Determine the (x, y) coordinate at the center of the cell enclosing the given text.  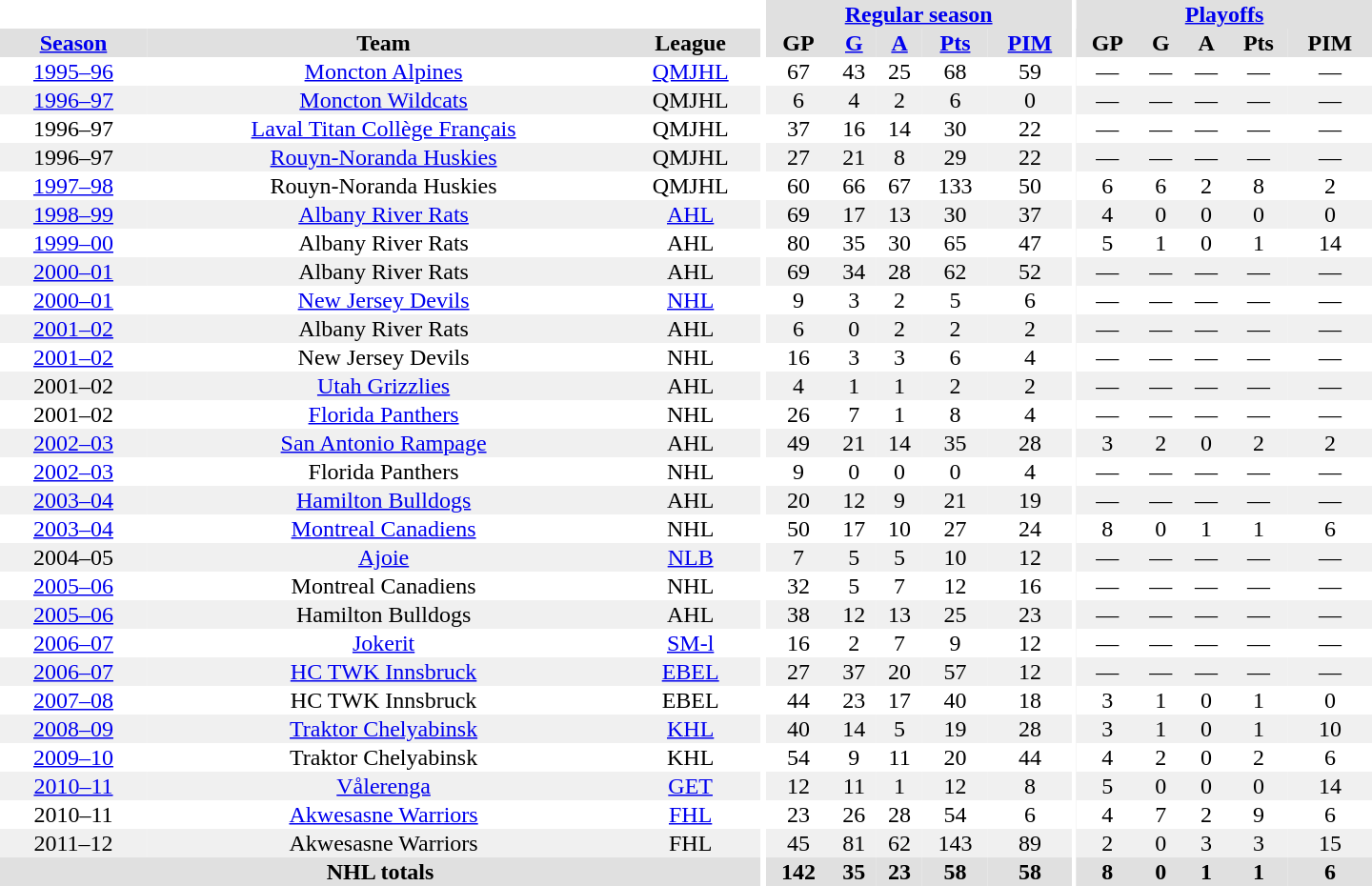
2009–10 (73, 757)
2004–05 (73, 557)
66 (854, 186)
43 (854, 71)
59 (1030, 71)
Team (383, 43)
68 (955, 71)
49 (798, 443)
45 (798, 843)
NHL totals (380, 872)
Playoffs (1224, 14)
1998–99 (73, 214)
SM-l (690, 643)
24 (1030, 529)
1995–96 (73, 71)
47 (1030, 243)
1999–00 (73, 243)
Ajoie (383, 557)
133 (955, 186)
Moncton Wildcats (383, 100)
89 (1030, 843)
38 (798, 614)
32 (798, 586)
65 (955, 243)
142 (798, 872)
60 (798, 186)
57 (955, 672)
Utah Grizzlies (383, 386)
2007–08 (73, 700)
15 (1330, 843)
1997–98 (73, 186)
GET (690, 786)
Jokerit (383, 643)
Vålerenga (383, 786)
2011–12 (73, 843)
18 (1030, 700)
81 (854, 843)
Moncton Alpines (383, 71)
San Antonio Rampage (383, 443)
143 (955, 843)
34 (854, 272)
NLB (690, 557)
2008–09 (73, 729)
52 (1030, 272)
Laval Titan Collège Français (383, 129)
League (690, 43)
Regular season (918, 14)
Season (73, 43)
80 (798, 243)
29 (955, 157)
